Pinpoint the cell where the given text exists, returning its (x, y) midpoint coordinate. 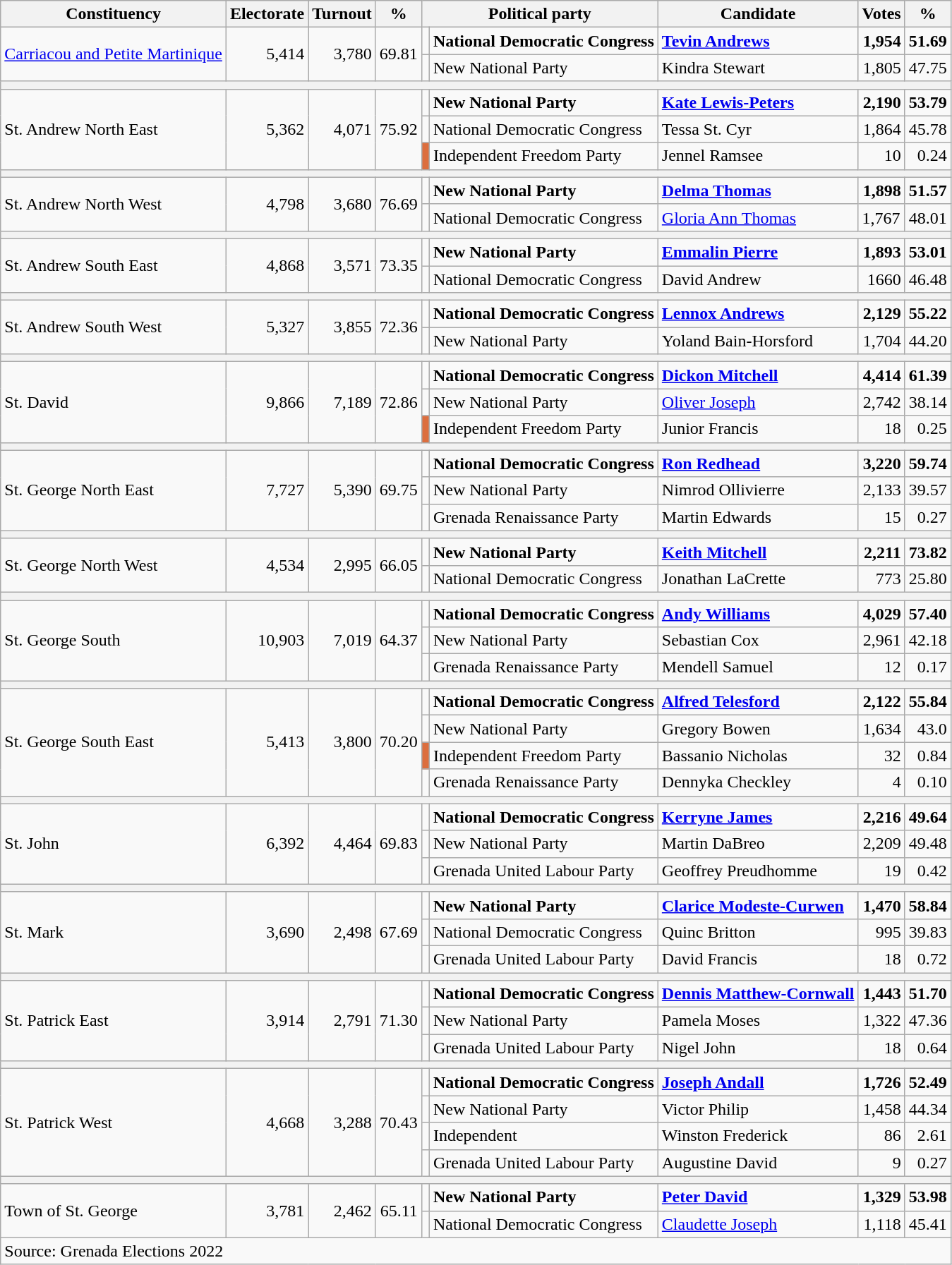
Constituency (114, 14)
64.37 (398, 640)
1660 (881, 279)
1,954 (881, 41)
2,216 (881, 817)
Tevin Andrews (758, 41)
St. George North East (114, 490)
Ron Redhead (758, 464)
9 (881, 1163)
1,634 (881, 729)
St. Patrick East (114, 1021)
32 (881, 756)
Augustine David (758, 1163)
65.11 (398, 1211)
1,443 (881, 994)
Dennyka Checkley (758, 782)
72.36 (398, 327)
1,893 (881, 252)
Pamela Moses (758, 1021)
45.78 (927, 129)
Bassanio Nicholas (758, 756)
4,668 (267, 1122)
4,414 (881, 375)
St. George South (114, 640)
2,961 (881, 641)
49.48 (927, 844)
51.69 (927, 41)
Source: Grenada Elections 2022 (476, 1251)
2,462 (342, 1211)
43.0 (927, 729)
44.20 (927, 341)
51.70 (927, 994)
2,190 (881, 102)
1,470 (881, 905)
1,329 (881, 1197)
46.48 (927, 279)
Kindra Stewart (758, 68)
Yoland Bain-Horsford (758, 341)
St. Andrew North East (114, 129)
4,868 (267, 265)
2,742 (881, 402)
0.17 (927, 667)
Victor Philip (758, 1109)
53.98 (927, 1197)
Gregory Bowen (758, 729)
4,464 (342, 844)
Turnout (342, 14)
Dickon Mitchell (758, 375)
St. John (114, 844)
3,288 (342, 1122)
3,781 (267, 1211)
45.41 (927, 1224)
0.84 (927, 756)
Junior Francis (758, 429)
Oliver Joseph (758, 402)
Lennox Andrews (758, 314)
Candidate (758, 14)
Jonathan LaCrette (758, 579)
70.43 (398, 1122)
2,133 (881, 490)
25.80 (927, 579)
5,390 (342, 490)
7,727 (267, 490)
3,220 (881, 464)
Emmalin Pierre (758, 252)
6,392 (267, 844)
49.64 (927, 817)
Political party (539, 14)
55.84 (927, 702)
Alfred Telesford (758, 702)
69.81 (398, 54)
0.72 (927, 959)
7,019 (342, 640)
3,571 (342, 265)
0.25 (927, 429)
2,211 (881, 552)
St. Andrew South West (114, 327)
Nigel John (758, 1048)
67.69 (398, 932)
1,805 (881, 68)
1,322 (881, 1021)
Electorate (267, 14)
10,903 (267, 640)
Mendell Samuel (758, 667)
15 (881, 517)
70.20 (398, 742)
44.34 (927, 1109)
Town of St. George (114, 1211)
42.18 (927, 641)
2,129 (881, 314)
Martin DaBreo (758, 844)
0.64 (927, 1048)
73.82 (927, 552)
Clarice Modeste-Curwen (758, 905)
1,458 (881, 1109)
66.05 (398, 565)
2.61 (927, 1136)
48.01 (927, 217)
Kate Lewis-Peters (758, 102)
Claudette Joseph (758, 1224)
69.83 (398, 844)
Andy Williams (758, 613)
St. George South East (114, 742)
Independent (543, 1136)
53.79 (927, 102)
Delma Thomas (758, 190)
David Francis (758, 959)
St. Patrick West (114, 1122)
57.40 (927, 613)
39.83 (927, 932)
3,780 (342, 54)
9,866 (267, 402)
Peter David (758, 1197)
0.24 (927, 156)
55.22 (927, 314)
St. David (114, 402)
Tessa St. Cyr (758, 129)
3,855 (342, 327)
Gloria Ann Thomas (758, 217)
73.35 (398, 265)
3,914 (267, 1021)
5,413 (267, 742)
St. Andrew North West (114, 204)
St. Mark (114, 932)
Keith Mitchell (758, 552)
86 (881, 1136)
Jennel Ramsee (758, 156)
Joseph Andall (758, 1082)
59.74 (927, 464)
2,209 (881, 844)
3,680 (342, 204)
4,071 (342, 129)
Martin Edwards (758, 517)
39.57 (927, 490)
61.39 (927, 375)
38.14 (927, 402)
1,864 (881, 129)
Carriacou and Petite Martinique (114, 54)
3,690 (267, 932)
5,362 (267, 129)
Nimrod Ollivierre (758, 490)
47.75 (927, 68)
3,800 (342, 742)
52.49 (927, 1082)
75.92 (398, 129)
773 (881, 579)
Quinc Britton (758, 932)
1,767 (881, 217)
58.84 (927, 905)
Geoffrey Preudhomme (758, 871)
995 (881, 932)
5,327 (267, 327)
53.01 (927, 252)
St. Andrew South East (114, 265)
1,118 (881, 1224)
76.69 (398, 204)
2,122 (881, 702)
69.75 (398, 490)
0.10 (927, 782)
Winston Frederick (758, 1136)
David Andrew (758, 279)
1,898 (881, 190)
7,189 (342, 402)
Sebastian Cox (758, 641)
71.30 (398, 1021)
Kerryne James (758, 817)
Votes (881, 14)
19 (881, 871)
2,995 (342, 565)
2,791 (342, 1021)
St. George North West (114, 565)
0.42 (927, 871)
4,534 (267, 565)
10 (881, 156)
2,498 (342, 932)
4,029 (881, 613)
4,798 (267, 204)
1,704 (881, 341)
5,414 (267, 54)
72.86 (398, 402)
51.57 (927, 190)
Dennis Matthew-Cornwall (758, 994)
47.36 (927, 1021)
4 (881, 782)
1,726 (881, 1082)
12 (881, 667)
